For the text-containing cell, return its midpoint in [x, y] coordinate format. 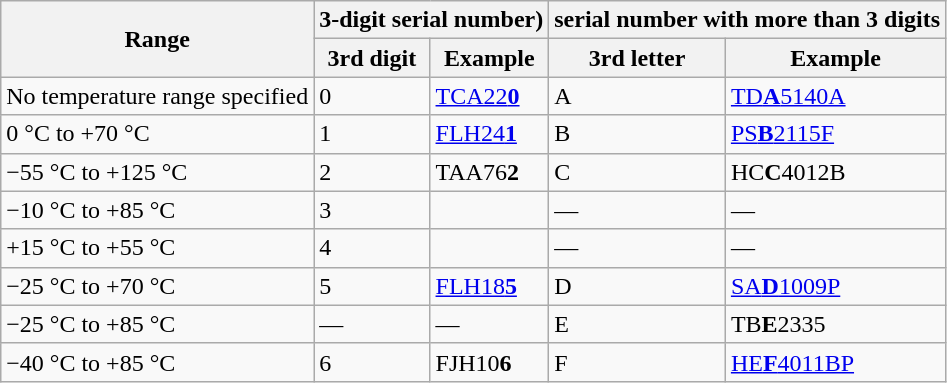
TAA762 [490, 172]
TCA220 [490, 96]
1 [372, 134]
0 [372, 96]
3 [372, 210]
−25 °C to +85 °C [158, 324]
3rd digit [372, 58]
2 [372, 172]
FLH185 [490, 286]
Range [158, 39]
4 [372, 248]
No temperature range specified [158, 96]
−55 °C to +125 °C [158, 172]
−10 °C to +85 °C [158, 210]
serial number with more than 3 digits [748, 20]
3rd letter [638, 58]
B [638, 134]
FJH106 [490, 362]
FLH241 [490, 134]
HCC4012B [835, 172]
D [638, 286]
5 [372, 286]
−25 °C to +70 °C [158, 286]
A [638, 96]
F [638, 362]
PSB2115F [835, 134]
HEF4011BP [835, 362]
−40 °C to +85 °C [158, 362]
C [638, 172]
SAD1009P [835, 286]
E [638, 324]
0 °C to +70 °C [158, 134]
6 [372, 362]
3-digit serial number) [432, 20]
+15 °C to +55 °C [158, 248]
TBE2335 [835, 324]
TDA5140A [835, 96]
